Output the (X, Y) coordinate of the center of the cell containing the given text.  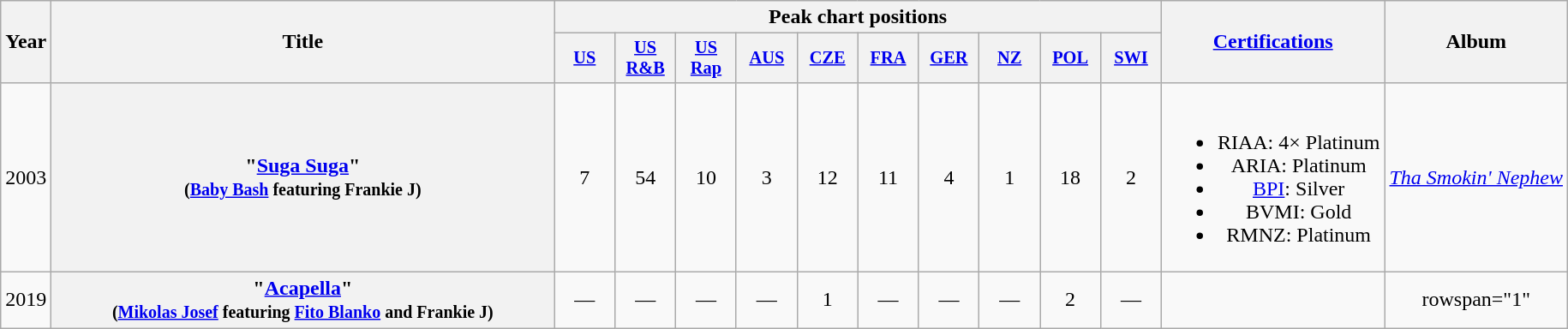
12 (828, 176)
3 (766, 176)
Year (26, 42)
SWI (1131, 58)
Tha Smokin' Nephew (1476, 176)
USRap (706, 58)
FRA (888, 58)
18 (1071, 176)
AUS (766, 58)
2019 (26, 300)
Certifications (1273, 42)
7 (584, 176)
Peak chart positions (859, 17)
CZE (828, 58)
Album (1476, 42)
POL (1071, 58)
10 (706, 176)
Title (303, 42)
11 (888, 176)
"Suga Suga"(Baby Bash featuring Frankie J) (303, 176)
USR&B (646, 58)
NZ (1009, 58)
GER (949, 58)
rowspan="1" (1476, 300)
2003 (26, 176)
RIAA: 4× PlatinumARIA: PlatinumBPI: SilverBVMI: GoldRMNZ: Platinum (1273, 176)
US (584, 58)
4 (949, 176)
54 (646, 176)
"Acapella"(Mikolas Josef featuring Fito Blanko and Frankie J) (303, 300)
